Extract the (X, Y) coordinate from the center of the cell holding the provided text.  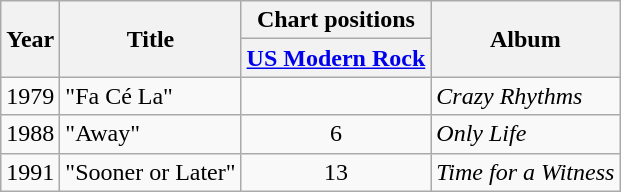
1988 (30, 134)
"Away" (150, 134)
Title (150, 39)
1991 (30, 172)
Only Life (526, 134)
13 (336, 172)
US Modern Rock (336, 58)
Album (526, 39)
Time for a Witness (526, 172)
Crazy Rhythms (526, 96)
Year (30, 39)
"Sooner or Later" (150, 172)
Chart positions (336, 20)
1979 (30, 96)
6 (336, 134)
"Fa Cé La" (150, 96)
